Return (X, Y) of the center of cell containing provided text 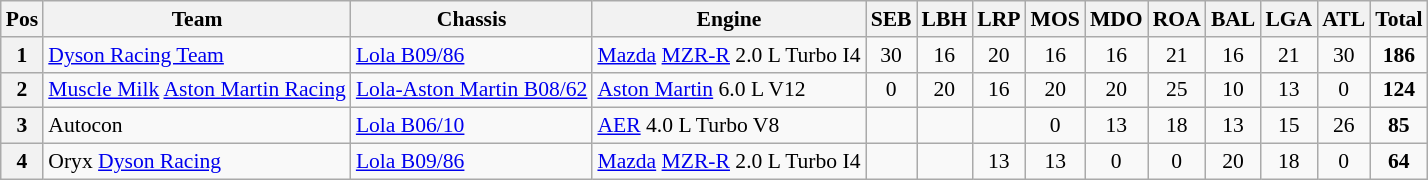
4 (22, 162)
MOS (1056, 19)
AER 4.0 L Turbo V8 (728, 126)
3 (22, 126)
ATL (1344, 19)
LBH (944, 19)
124 (1398, 90)
Lola B06/10 (472, 126)
LGA (1288, 19)
LRP (998, 19)
64 (1398, 162)
Lola-Aston Martin B08/62 (472, 90)
Total (1398, 19)
2 (22, 90)
10 (1234, 90)
MDO (1116, 19)
Pos (22, 19)
Dyson Racing Team (197, 55)
85 (1398, 126)
Aston Martin 6.0 L V12 (728, 90)
Autocon (197, 126)
Oryx Dyson Racing (197, 162)
SEB (892, 19)
BAL (1234, 19)
Engine (728, 19)
26 (1344, 126)
25 (1177, 90)
Chassis (472, 19)
Team (197, 19)
15 (1288, 126)
186 (1398, 55)
ROA (1177, 19)
Muscle Milk Aston Martin Racing (197, 90)
1 (22, 55)
